Detect which cell encompasses the target text, then output its (X, Y) center coordinate. 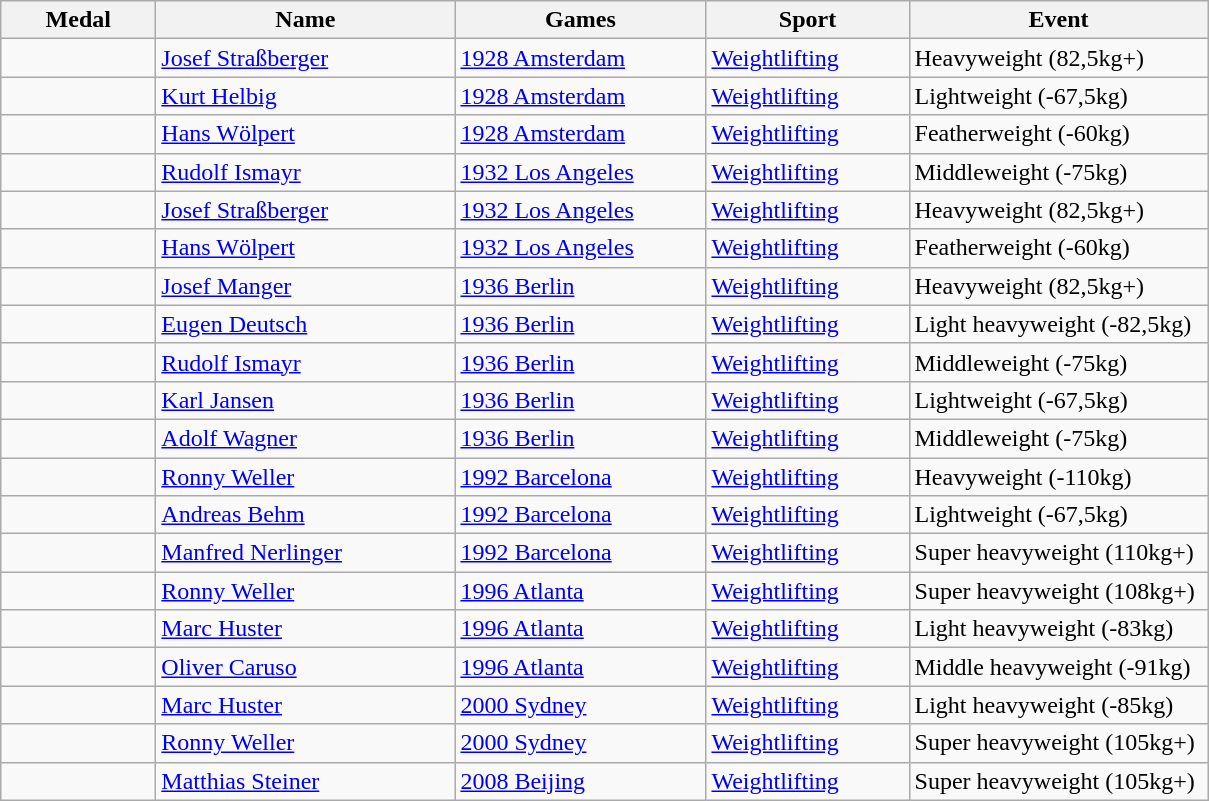
Eugen Deutsch (306, 324)
Matthias Steiner (306, 781)
Andreas Behm (306, 515)
Light heavyweight (-83kg) (1058, 629)
Heavyweight (-110kg) (1058, 477)
Kurt Helbig (306, 96)
Super heavyweight (108kg+) (1058, 591)
Name (306, 20)
Games (580, 20)
Manfred Nerlinger (306, 553)
Oliver Caruso (306, 667)
Middle heavyweight (-91kg) (1058, 667)
Super heavyweight (110kg+) (1058, 553)
Sport (808, 20)
2008 Beijing (580, 781)
Event (1058, 20)
Karl Jansen (306, 400)
Medal (78, 20)
Light heavyweight (-85kg) (1058, 705)
Josef Manger (306, 286)
Adolf Wagner (306, 438)
Light heavyweight (-82,5kg) (1058, 324)
